Identify which cell holds the provided text, then report its (X, Y) central coordinate. 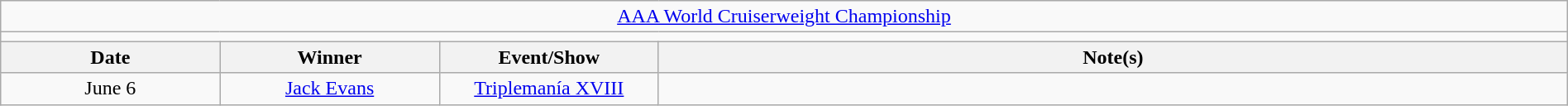
Jack Evans (329, 89)
Triplemanía XVIII (549, 89)
Winner (329, 57)
Note(s) (1113, 57)
Event/Show (549, 57)
June 6 (111, 89)
Date (111, 57)
AAA World Cruiserweight Championship (784, 17)
